Output the [x, y] coordinate of the center of the cell containing the given text.  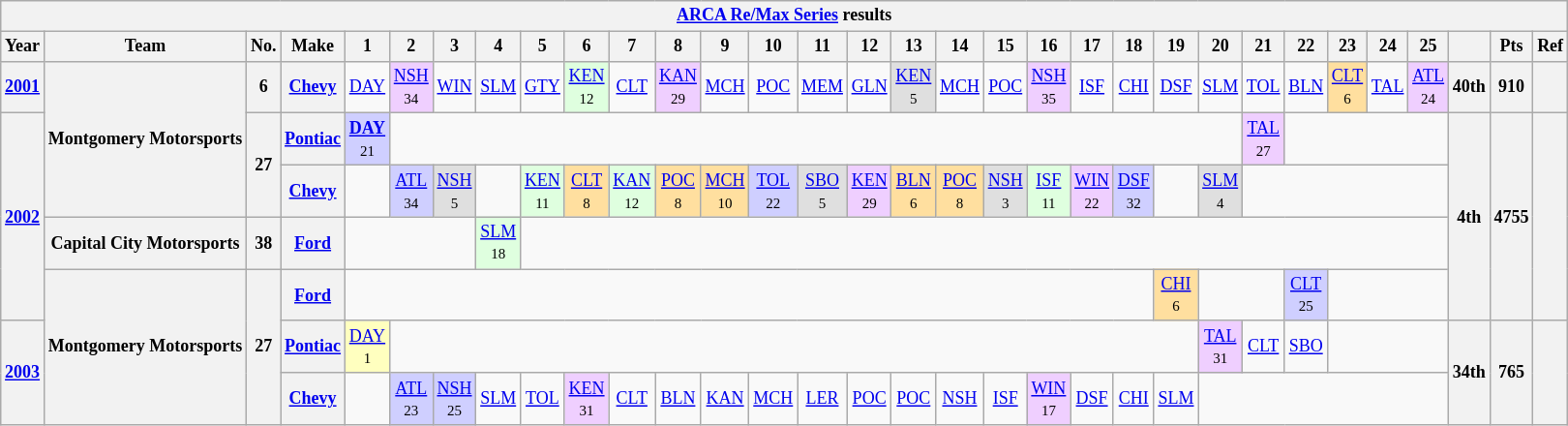
5 [543, 46]
Year [23, 46]
14 [960, 46]
NSH35 [1049, 87]
Capital City Motorsports [145, 243]
TAL [1388, 87]
21 [1264, 46]
Pts [1512, 46]
CHI6 [1176, 295]
TAL27 [1264, 139]
MCH10 [725, 191]
DAY [367, 87]
NSH25 [455, 399]
12 [869, 46]
CLT25 [1307, 295]
34th [1469, 372]
WIN17 [1049, 399]
1 [367, 46]
GTY [543, 87]
NSH [960, 399]
2003 [23, 372]
15 [1005, 46]
18 [1133, 46]
KEN5 [914, 87]
2002 [23, 217]
23 [1347, 46]
2 [410, 46]
Make [314, 46]
SBO [1307, 347]
13 [914, 46]
Team [145, 46]
ARCA Re/Max Series results [784, 15]
4 [498, 46]
7 [632, 46]
ISF11 [1049, 191]
CLT8 [587, 191]
910 [1512, 87]
4755 [1512, 217]
16 [1049, 46]
20 [1221, 46]
24 [1388, 46]
No. [263, 46]
KEN31 [587, 399]
ATL34 [410, 191]
MEM [823, 87]
CLT6 [1347, 87]
KAN [725, 399]
4th [1469, 217]
GLN [869, 87]
Ref [1551, 46]
KAN12 [632, 191]
NSH3 [1005, 191]
TAL31 [1221, 347]
38 [263, 243]
DAY21 [367, 139]
WIN [455, 87]
2001 [23, 87]
WIN22 [1092, 191]
BLN6 [914, 191]
17 [1092, 46]
TOL22 [773, 191]
11 [823, 46]
ATL23 [410, 399]
DAY1 [367, 347]
DSF32 [1133, 191]
SBO5 [823, 191]
KAN29 [678, 87]
22 [1307, 46]
SLM18 [498, 243]
765 [1512, 372]
10 [773, 46]
8 [678, 46]
19 [1176, 46]
KEN11 [543, 191]
LER [823, 399]
KEN29 [869, 191]
NSH5 [455, 191]
NSH34 [410, 87]
3 [455, 46]
KEN12 [587, 87]
SLM4 [1221, 191]
ATL24 [1429, 87]
9 [725, 46]
40th [1469, 87]
25 [1429, 46]
